Pinpoint the cell where the given text exists, returning its [X, Y] midpoint coordinate. 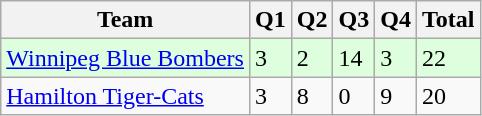
Hamilton Tiger-Cats [126, 96]
Winnipeg Blue Bombers [126, 58]
14 [354, 58]
22 [448, 58]
Q4 [396, 20]
0 [354, 96]
Total [448, 20]
Q2 [312, 20]
20 [448, 96]
9 [396, 96]
Team [126, 20]
Q3 [354, 20]
2 [312, 58]
8 [312, 96]
Q1 [270, 20]
